Scan for the cell matching the given text and deliver its [x, y] coordinate at center. 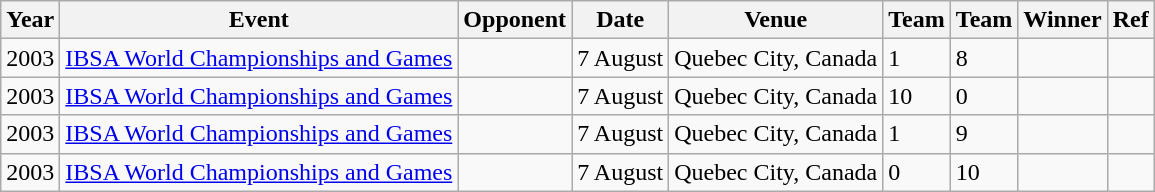
Year [30, 20]
Ref [1130, 20]
Date [620, 20]
Venue [776, 20]
8 [984, 58]
9 [984, 134]
Winner [1062, 20]
Opponent [515, 20]
Event [259, 20]
